Pinpoint the cell where the given text exists, returning its [X, Y] midpoint coordinate. 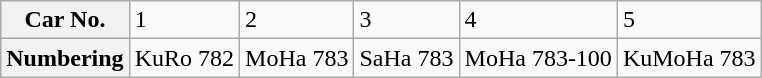
KuRo 782 [184, 58]
MoHa 783-100 [538, 58]
Car No. [65, 20]
2 [297, 20]
1 [184, 20]
5 [689, 20]
KuMoHa 783 [689, 58]
3 [406, 20]
Numbering [65, 58]
SaHa 783 [406, 58]
MoHa 783 [297, 58]
4 [538, 20]
